Provide the (x, y) coordinate of the cell's center where the given text is located.  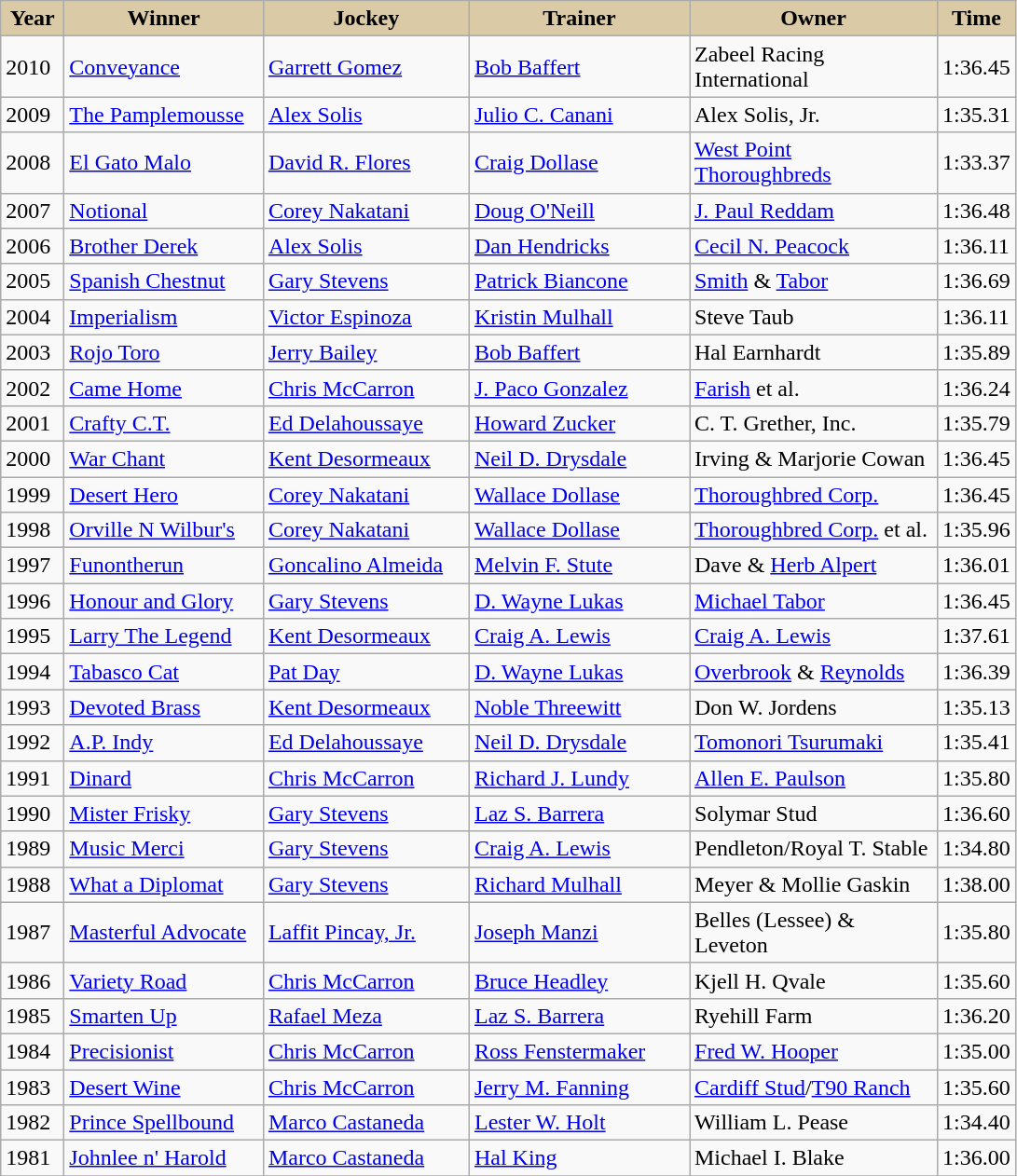
Rojo Toro (164, 352)
1989 (33, 849)
Michael I. Blake (814, 1158)
2007 (33, 211)
1:35.41 (977, 743)
2008 (33, 162)
1:34.80 (977, 849)
Honour and Glory (164, 601)
1994 (33, 672)
Steve Taub (814, 317)
2001 (33, 423)
2009 (33, 115)
2005 (33, 281)
1:36.20 (977, 1016)
Jockey (365, 19)
Prince Spellbound (164, 1123)
Tabasco Cat (164, 672)
2004 (33, 317)
Solymar Stud (814, 814)
1999 (33, 495)
Patrick Biancone (579, 281)
The Pamplemousse (164, 115)
Devoted Brass (164, 707)
1:34.40 (977, 1123)
Precisionist (164, 1051)
Desert Wine (164, 1087)
Alex Solis, Jr. (814, 115)
Ryehill Farm (814, 1016)
Kjell H. Qvale (814, 980)
Masterful Advocate (164, 932)
Richard J. Lundy (579, 778)
Desert Hero (164, 495)
Johnlee n' Harold (164, 1158)
Howard Zucker (579, 423)
1:35.89 (977, 352)
1:36.48 (977, 211)
1:35.31 (977, 115)
Tomonori Tsurumaki (814, 743)
J. Paul Reddam (814, 211)
Larry The Legend (164, 636)
Farish et al. (814, 388)
1996 (33, 601)
Cecil N. Peacock (814, 246)
1992 (33, 743)
Kristin Mulhall (579, 317)
1987 (33, 932)
1993 (33, 707)
2006 (33, 246)
Allen E. Paulson (814, 778)
Melvin F. Stute (579, 566)
J. Paco Gonzalez (579, 388)
Julio C. Canani (579, 115)
Overbrook & Reynolds (814, 672)
Dan Hendricks (579, 246)
Winner (164, 19)
1988 (33, 884)
Notional (164, 211)
1:36.24 (977, 388)
1986 (33, 980)
1982 (33, 1123)
Don W. Jordens (814, 707)
1:35.79 (977, 423)
Music Merci (164, 849)
What a Diplomat (164, 884)
William L. Pease (814, 1123)
1:36.69 (977, 281)
1:35.00 (977, 1051)
1995 (33, 636)
1981 (33, 1158)
Jerry Bailey (365, 352)
Came Home (164, 388)
Hal Earnhardt (814, 352)
David R. Flores (365, 162)
Victor Espinoza (365, 317)
Conveyance (164, 67)
1:36.60 (977, 814)
Orville N Wilbur's (164, 530)
Imperialism (164, 317)
Goncalino Almeida (365, 566)
1:38.00 (977, 884)
1985 (33, 1016)
El Gato Malo (164, 162)
2010 (33, 67)
Michael Tabor (814, 601)
Funontherun (164, 566)
Bruce Headley (579, 980)
Pendleton/Royal T. Stable (814, 849)
Meyer & Mollie Gaskin (814, 884)
1984 (33, 1051)
Trainer (579, 19)
Brother Derek (164, 246)
Spanish Chestnut (164, 281)
Lester W. Holt (579, 1123)
A.P. Indy (164, 743)
Crafty C.T. (164, 423)
West Point Thoroughbreds (814, 162)
1:37.61 (977, 636)
1:35.96 (977, 530)
Hal King (579, 1158)
1:35.13 (977, 707)
2003 (33, 352)
1:33.37 (977, 162)
Dave & Herb Alpert (814, 566)
Laffit Pincay, Jr. (365, 932)
Thoroughbred Corp. et al. (814, 530)
2002 (33, 388)
Dinard (164, 778)
C. T. Grether, Inc. (814, 423)
1983 (33, 1087)
Belles (Lessee) & Leveton (814, 932)
Richard Mulhall (579, 884)
War Chant (164, 458)
Noble Threewitt (579, 707)
1:36.39 (977, 672)
Thoroughbred Corp. (814, 495)
Craig Dollase (579, 162)
Zabeel Racing International (814, 67)
1990 (33, 814)
1:36.00 (977, 1158)
Jerry M. Fanning (579, 1087)
2000 (33, 458)
Time (977, 19)
Garrett Gomez (365, 67)
1991 (33, 778)
Pat Day (365, 672)
1:36.01 (977, 566)
Year (33, 19)
Rafael Meza (365, 1016)
Owner (814, 19)
Joseph Manzi (579, 932)
Variety Road (164, 980)
Fred W. Hooper (814, 1051)
Smith & Tabor (814, 281)
Doug O'Neill (579, 211)
Ross Fenstermaker (579, 1051)
1998 (33, 530)
Cardiff Stud/T90 Ranch (814, 1087)
Smarten Up (164, 1016)
Irving & Marjorie Cowan (814, 458)
1997 (33, 566)
Mister Frisky (164, 814)
